Scan for the cell matching the given text and deliver its (x, y) coordinate at center. 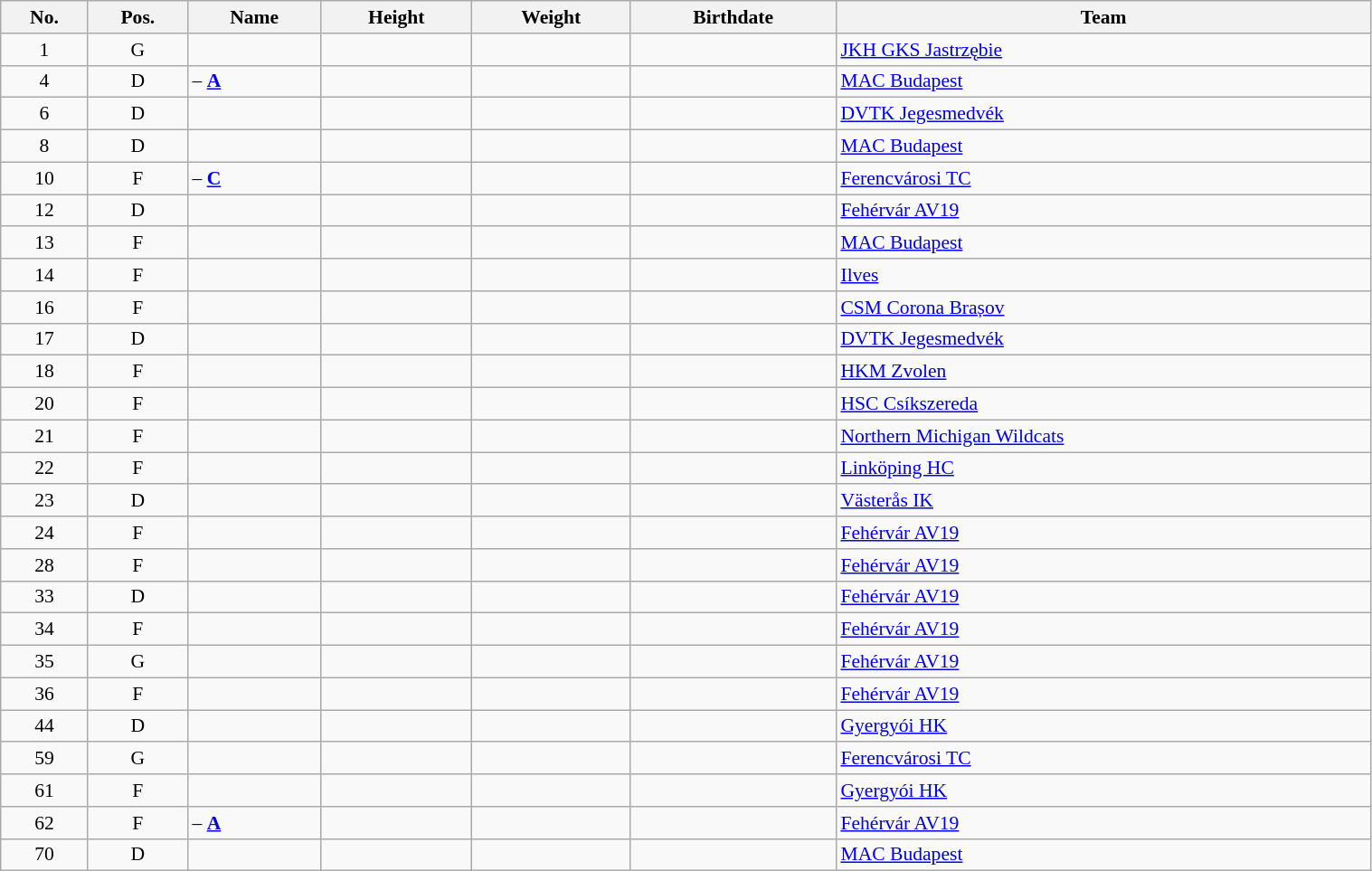
Ilves (1103, 275)
4 (44, 81)
18 (44, 372)
JKH GKS Jastrzębie (1103, 50)
16 (44, 308)
62 (44, 823)
Weight (552, 17)
23 (44, 501)
6 (44, 114)
Name (253, 17)
13 (44, 243)
HKM Zvolen (1103, 372)
28 (44, 565)
59 (44, 759)
21 (44, 436)
Team (1103, 17)
12 (44, 211)
Northern Michigan Wildcats (1103, 436)
34 (44, 630)
17 (44, 339)
Pos. (137, 17)
Height (396, 17)
20 (44, 404)
22 (44, 469)
36 (44, 694)
8 (44, 147)
33 (44, 597)
No. (44, 17)
Linköping HC (1103, 469)
70 (44, 855)
24 (44, 533)
35 (44, 662)
10 (44, 178)
Västerås IK (1103, 501)
CSM Corona Brașov (1103, 308)
– C (253, 178)
Birthdate (733, 17)
14 (44, 275)
1 (44, 50)
44 (44, 726)
HSC Csíkszereda (1103, 404)
61 (44, 791)
